Detect which cell encompasses the target text, then output its (X, Y) center coordinate. 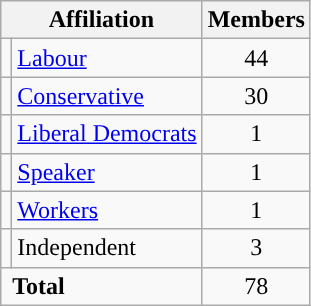
78 (256, 286)
44 (256, 58)
Liberal Democrats (107, 134)
Members (256, 20)
Affiliation (102, 20)
Labour (107, 58)
Workers (107, 210)
30 (256, 96)
Total (102, 286)
Speaker (107, 172)
Conservative (107, 96)
Independent (107, 248)
3 (256, 248)
